Scan for the cell matching the given text and deliver its (x, y) coordinate at center. 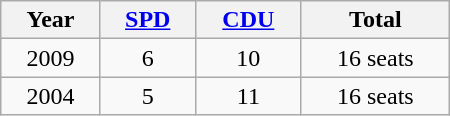
Total (375, 20)
Year (50, 20)
10 (248, 58)
CDU (248, 20)
SPD (148, 20)
6 (148, 58)
11 (248, 96)
5 (148, 96)
2004 (50, 96)
2009 (50, 58)
